Detect which cell encompasses the target text, then output its [X, Y] center coordinate. 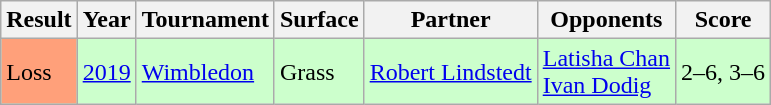
2–6, 3–6 [724, 72]
Tournament [205, 20]
Score [724, 20]
Result [39, 20]
Robert Lindstedt [450, 72]
Grass [319, 72]
Surface [319, 20]
Opponents [606, 20]
Partner [450, 20]
Wimbledon [205, 72]
2019 [106, 72]
Latisha Chan Ivan Dodig [606, 72]
Loss [39, 72]
Year [106, 20]
